Detect which cell encompasses the target text, then output its [x, y] center coordinate. 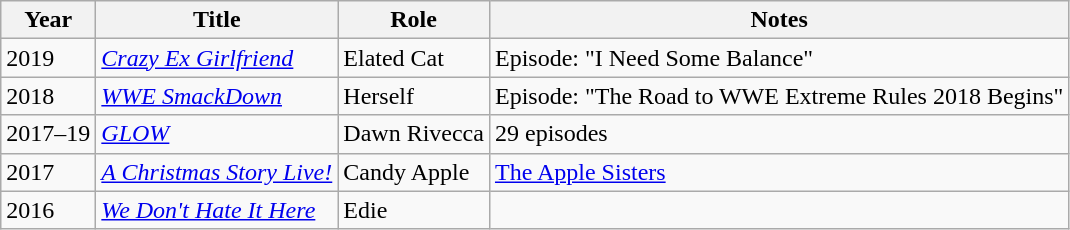
Edie [414, 210]
2017 [48, 172]
2016 [48, 210]
GLOW [217, 134]
Role [414, 20]
Episode: "I Need Some Balance" [778, 58]
WWE SmackDown [217, 96]
Elated Cat [414, 58]
Dawn Rivecca [414, 134]
The Apple Sisters [778, 172]
29 episodes [778, 134]
Notes [778, 20]
Herself [414, 96]
Title [217, 20]
Year [48, 20]
2019 [48, 58]
2018 [48, 96]
Candy Apple [414, 172]
A Christmas Story Live! [217, 172]
Episode: "The Road to WWE Extreme Rules 2018 Begins" [778, 96]
We Don't Hate It Here [217, 210]
Crazy Ex Girlfriend [217, 58]
2017–19 [48, 134]
